Find where the given text appears and provide that cell's center as [x, y] coordinate. 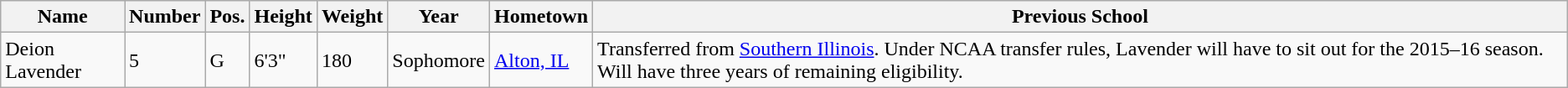
Sophomore [439, 60]
Pos. [228, 17]
Year [439, 17]
Name [63, 17]
Alton, IL [541, 60]
Hometown [541, 17]
Weight [352, 17]
Height [283, 17]
G [228, 60]
Deion Lavender [63, 60]
180 [352, 60]
5 [165, 60]
6'3" [283, 60]
Number [165, 17]
Previous School [1081, 17]
